Extract the (x, y) coordinate from the center of the cell holding the provided text.  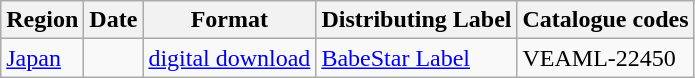
Date (114, 20)
Region (42, 20)
digital download (230, 58)
VEAML-22450 (606, 58)
Japan (42, 58)
BabeStar Label (416, 58)
Distributing Label (416, 20)
Catalogue codes (606, 20)
Format (230, 20)
